Return the [x, y] coordinate for the center point of the cell that contains the specified text.  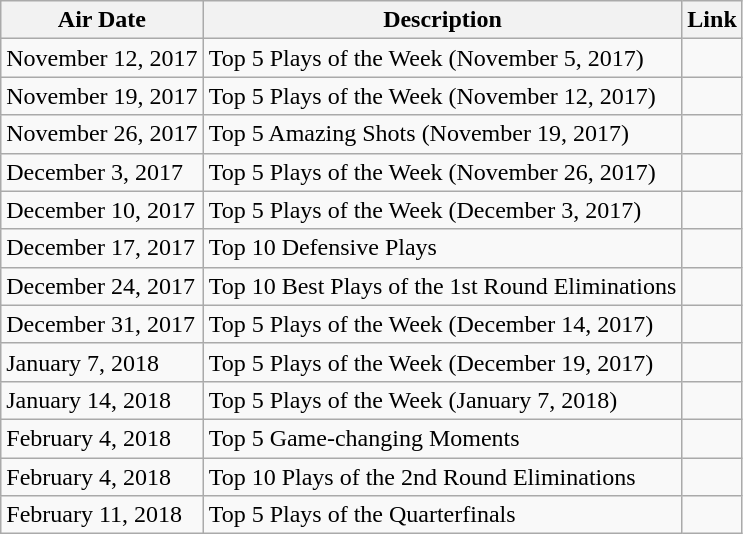
Top 10 Plays of the 2nd Round Eliminations [442, 477]
December 3, 2017 [102, 172]
Top 5 Plays of the Week (November 12, 2017) [442, 96]
Air Date [102, 20]
Top 5 Plays of the Week (December 19, 2017) [442, 362]
Description [442, 20]
January 14, 2018 [102, 400]
Top 10 Best Plays of the 1st Round Eliminations [442, 286]
November 19, 2017 [102, 96]
December 24, 2017 [102, 286]
Top 5 Plays of the Week (December 3, 2017) [442, 210]
November 12, 2017 [102, 58]
December 31, 2017 [102, 324]
November 26, 2017 [102, 134]
Top 5 Plays of the Week (January 7, 2018) [442, 400]
Top 5 Plays of the Week (December 14, 2017) [442, 324]
Top 5 Game-changing Moments [442, 438]
Top 5 Plays of the Quarterfinals [442, 515]
Top 10 Defensive Plays [442, 248]
Top 5 Plays of the Week (November 5, 2017) [442, 58]
Link [712, 20]
Top 5 Amazing Shots (November 19, 2017) [442, 134]
December 10, 2017 [102, 210]
Top 5 Plays of the Week (November 26, 2017) [442, 172]
January 7, 2018 [102, 362]
December 17, 2017 [102, 248]
February 11, 2018 [102, 515]
